For the text-containing cell, return its midpoint in [x, y] coordinate format. 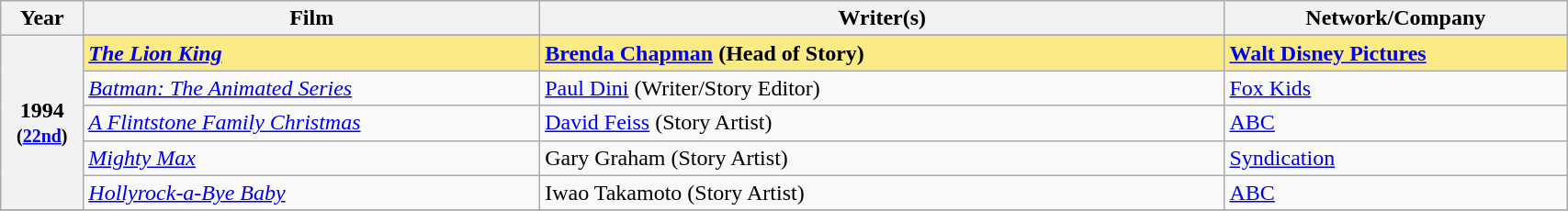
Hollyrock-a-Bye Baby [312, 193]
Iwao Takamoto (Story Artist) [882, 193]
The Lion King [312, 53]
Film [312, 18]
Network/Company [1396, 18]
Paul Dini (Writer/Story Editor) [882, 88]
1994 (22nd) [42, 123]
Fox Kids [1396, 88]
Syndication [1396, 158]
Writer(s) [882, 18]
Year [42, 18]
David Feiss (Story Artist) [882, 123]
Batman: The Animated Series [312, 88]
Mighty Max [312, 158]
Walt Disney Pictures [1396, 53]
Gary Graham (Story Artist) [882, 158]
A Flintstone Family Christmas [312, 123]
Brenda Chapman (Head of Story) [882, 53]
